For the text-containing cell, return its midpoint in [X, Y] coordinate format. 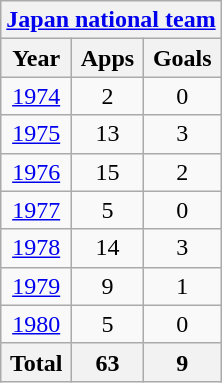
1975 [36, 134]
14 [108, 248]
Japan national team [111, 20]
Year [36, 58]
Apps [108, 58]
13 [108, 134]
1976 [36, 172]
1980 [36, 324]
1974 [36, 96]
1 [182, 286]
1978 [36, 248]
1977 [36, 210]
63 [108, 362]
15 [108, 172]
Goals [182, 58]
1979 [36, 286]
Total [36, 362]
